Find where the given text appears and provide that cell's center as [X, Y] coordinate. 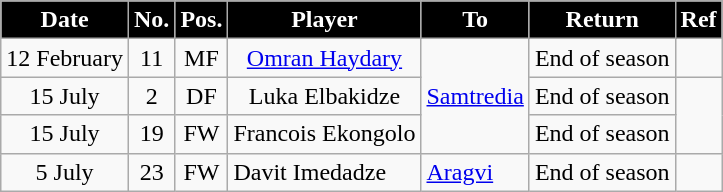
12 February [65, 58]
Luka Elbakidze [324, 96]
DF [202, 96]
Davit Imedadze [324, 172]
Aragvi [475, 172]
11 [151, 58]
19 [151, 134]
Return [602, 20]
2 [151, 96]
Samtredia [475, 96]
No. [151, 20]
Francois Ekongolo [324, 134]
To [475, 20]
Pos. [202, 20]
23 [151, 172]
5 July [65, 172]
Omran Haydary [324, 58]
MF [202, 58]
Ref [698, 20]
Player [324, 20]
Date [65, 20]
